From the cell containing the given text, extract its center point as (x, y) coordinate. 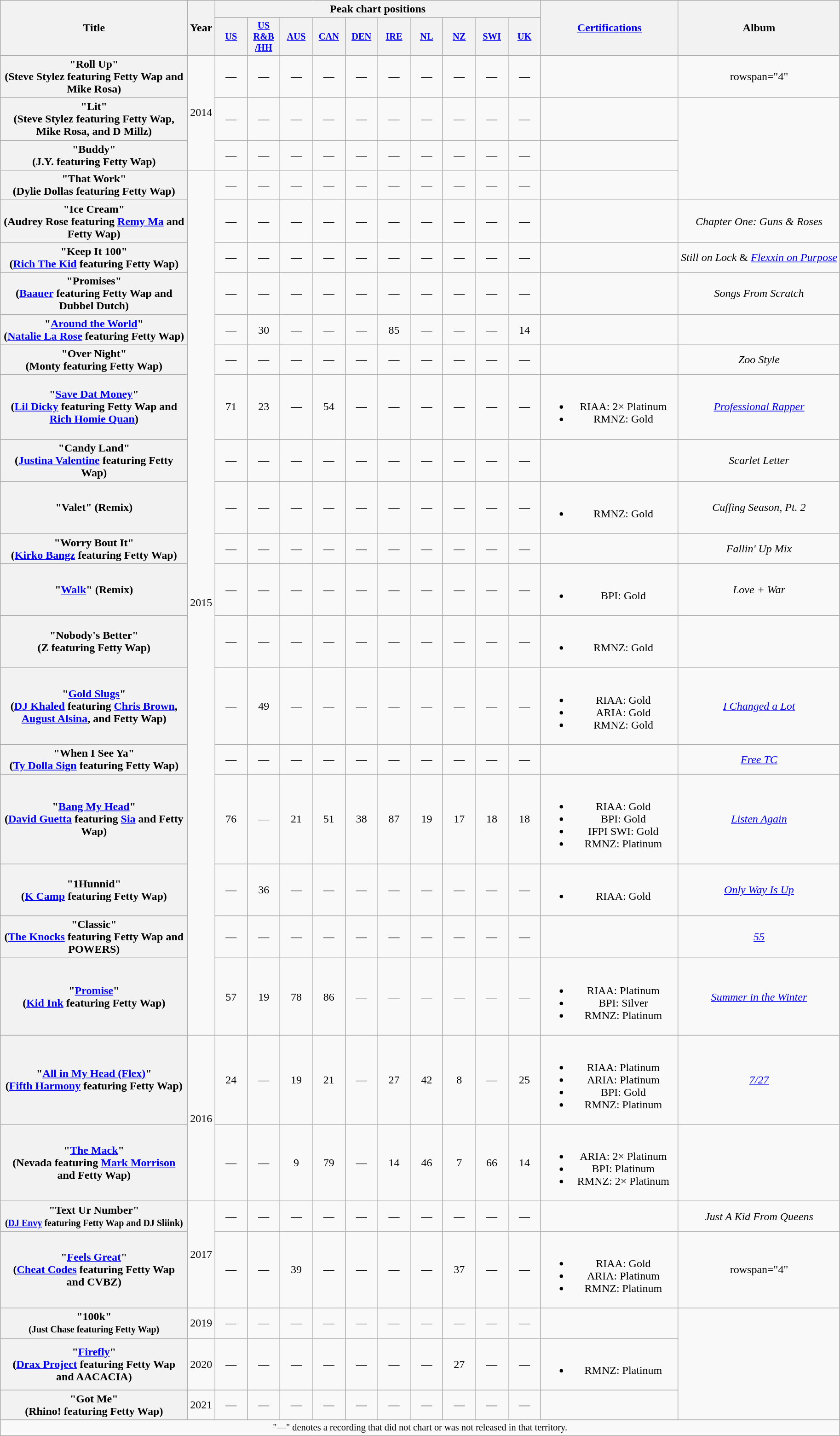
49 (264, 706)
25 (524, 1080)
RIAA: PlatinumARIA: PlatinumBPI: GoldRMNZ: Platinum (609, 1080)
"Classic"(The Knocks featuring Fetty Wap and POWERS) (94, 937)
2016 (201, 1118)
Fallin' Up Mix (759, 549)
"1Hunnid"(K Camp featuring Fetty Wap) (94, 890)
SWI (492, 37)
"—" denotes a recording that did not chart or was not released in that territory. (420, 1428)
"Buddy"(J.Y. featuring Fetty Wap) (94, 156)
7/27 (759, 1080)
Just A Kid From Queens (759, 1216)
"The Mack"(Nevada featuring Mark Morrison and Fetty Wap) (94, 1163)
2014 (201, 112)
RIAA: PlatinumBPI: SilverRMNZ: Platinum (609, 997)
US (231, 37)
Cuffing Season, Pt. 2 (759, 507)
"Roll Up"(Steve Stylez featuring Fetty Wap and Mike Rosa) (94, 76)
Only Way Is Up (759, 890)
71 (231, 407)
39 (296, 1269)
Free TC (759, 759)
Listen Again (759, 819)
Summer in the Winter (759, 997)
"When I See Ya"(Ty Dolla Sign featuring Fetty Wap) (94, 759)
CAN (328, 37)
2020 (201, 1364)
"Save Dat Money"(Lil Dicky featuring Fetty Wap and Rich Homie Quan) (94, 407)
24 (231, 1080)
AUS (296, 37)
RMNZ: Platinum (609, 1364)
ARIA: 2× PlatinumBPI: PlatinumRMNZ: 2× Platinum (609, 1163)
Still on Lock & Flexxin on Purpose (759, 258)
55 (759, 937)
DEN (362, 37)
"Bang My Head"(David Guetta featuring Sia and Fetty Wap) (94, 819)
"Ice Cream"(Audrey Rose featuring Remy Ma and Fetty Wap) (94, 221)
Scarlet Letter (759, 460)
Chapter One: Guns & Roses (759, 221)
"All in My Head (Flex)"(Fifth Harmony featuring Fetty Wap) (94, 1080)
"Valet" (Remix) (94, 507)
7 (459, 1163)
23 (264, 407)
"100k"(Just Chase featuring Fetty Wap) (94, 1323)
"Text Ur Number"(DJ Envy featuring Fetty Wap and DJ Sliink) (94, 1216)
17 (459, 819)
9 (296, 1163)
51 (328, 819)
"Gold Slugs"(DJ Khaled featuring Chris Brown, August Alsina, and Fetty Wap) (94, 706)
57 (231, 997)
RIAA: Gold (609, 890)
"Lit"(Steve Stylez featuring Fetty Wap, Mike Rosa, and D Millz) (94, 119)
USR&B/HH (264, 37)
"Nobody's Better"(Z featuring Fetty Wap) (94, 642)
38 (362, 819)
"Worry Bout It"(Kirko Bangz featuring Fetty Wap) (94, 549)
42 (427, 1080)
RIAA: 2× PlatinumRMNZ: Gold (609, 407)
"Got Me"(Rhino! featuring Fetty Wap) (94, 1405)
Year (201, 28)
RIAA: GoldARIA: PlatinumRMNZ: Platinum (609, 1269)
"Candy Land"(Justina Valentine featuring Fetty Wap) (94, 460)
85 (394, 330)
86 (328, 997)
36 (264, 890)
Songs From Scratch (759, 294)
NZ (459, 37)
Peak chart positions (378, 9)
I Changed a Lot (759, 706)
Love + War (759, 589)
2019 (201, 1323)
2021 (201, 1405)
UK (524, 37)
2015 (201, 603)
2017 (201, 1255)
BPI: Gold (609, 589)
30 (264, 330)
Title (94, 28)
46 (427, 1163)
Certifications (609, 28)
IRE (394, 37)
NL (427, 37)
"That Work"(Dylie Dollas featuring Fetty Wap) (94, 185)
Professional Rapper (759, 407)
"Promises"(Baauer featuring Fetty Wap and Dubbel Dutch) (94, 294)
76 (231, 819)
78 (296, 997)
"Over Night"(Monty featuring Fetty Wap) (94, 360)
"Around the World"(Natalie La Rose featuring Fetty Wap) (94, 330)
66 (492, 1163)
RIAA: GoldARIA: GoldRMNZ: Gold (609, 706)
8 (459, 1080)
37 (459, 1269)
"Walk" (Remix) (94, 589)
Album (759, 28)
54 (328, 407)
RIAA: GoldBPI: GoldIFPI SWI: GoldRMNZ: Platinum (609, 819)
"Firefly"(Drax Project featuring Fetty Wap and AACACIA) (94, 1364)
"Feels Great" (Cheat Codes featuring Fetty Wap and CVBZ) (94, 1269)
"Keep It 100"(Rich The Kid featuring Fetty Wap) (94, 258)
79 (328, 1163)
Zoo Style (759, 360)
87 (394, 819)
"Promise"(Kid Ink featuring Fetty Wap) (94, 997)
